From the cell containing the given text, extract its center point as [x, y] coordinate. 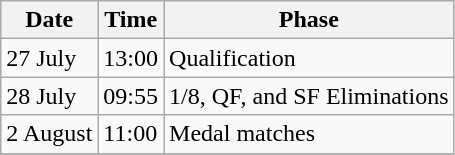
11:00 [131, 134]
27 July [50, 58]
Qualification [310, 58]
Date [50, 20]
09:55 [131, 96]
Medal matches [310, 134]
28 July [50, 96]
2 August [50, 134]
1/8, QF, and SF Eliminations [310, 96]
13:00 [131, 58]
Phase [310, 20]
Time [131, 20]
